Provide the (x, y) coordinate of the cell's center where the given text is located.  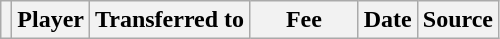
Player (51, 20)
Fee (304, 20)
Transferred to (170, 20)
Source (458, 20)
Date (388, 20)
